Return the (X, Y) coordinate for the center point of the cell that contains the specified text.  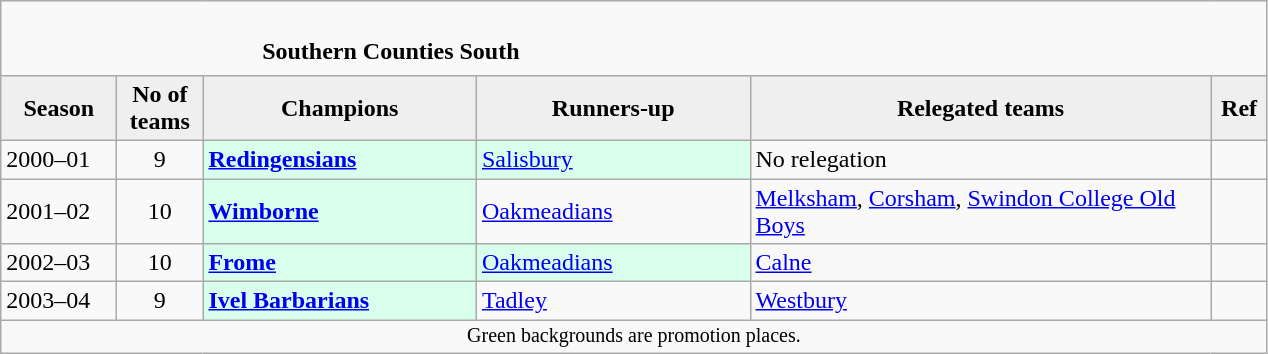
Relegated teams (980, 108)
Westbury (980, 301)
2002–03 (59, 263)
Calne (980, 263)
2000–01 (59, 159)
Season (59, 108)
Redingensians (340, 159)
Melksham, Corsham, Swindon College Old Boys (980, 210)
Ivel Barbarians (340, 301)
Champions (340, 108)
No relegation (980, 159)
2001–02 (59, 210)
Frome (340, 263)
Runners-up (613, 108)
Green backgrounds are promotion places. (634, 336)
Ref (1239, 108)
Tadley (613, 301)
No of teams (160, 108)
2003–04 (59, 301)
Salisbury (613, 159)
Wimborne (340, 210)
